Return (x, y) of the center of cell containing provided text 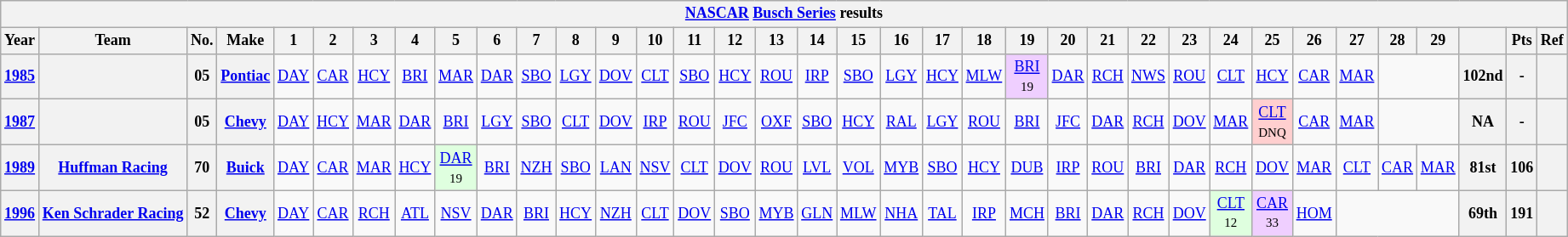
14 (817, 41)
CLT12 (1231, 213)
Pts (1522, 41)
ATL (415, 213)
1 (294, 41)
4 (415, 41)
19 (1027, 41)
26 (1314, 41)
21 (1108, 41)
22 (1149, 41)
69th (1483, 213)
NA (1483, 122)
BRI19 (1027, 76)
No. (203, 41)
DUB (1027, 167)
102nd (1483, 76)
DAR19 (456, 167)
VOL (858, 167)
9 (615, 41)
10 (655, 41)
2 (334, 41)
3 (374, 41)
6 (497, 41)
25 (1273, 41)
23 (1189, 41)
24 (1231, 41)
Ken Schrader Racing (112, 213)
18 (984, 41)
70 (203, 167)
5 (456, 41)
81st (1483, 167)
LAN (615, 167)
OXF (776, 122)
Team (112, 41)
13 (776, 41)
7 (536, 41)
29 (1438, 41)
1987 (20, 122)
17 (943, 41)
Year (20, 41)
15 (858, 41)
TAL (943, 213)
Make (245, 41)
1985 (20, 76)
GLN (817, 213)
NASCAR Busch Series results (784, 14)
Pontiac (245, 76)
LVL (817, 167)
CLTDNQ (1273, 122)
CAR33 (1273, 213)
HOM (1314, 213)
MCH (1027, 213)
1989 (20, 167)
Ref (1553, 41)
Huffman Racing (112, 167)
RAL (901, 122)
20 (1067, 41)
11 (695, 41)
Buick (245, 167)
106 (1522, 167)
1996 (20, 213)
191 (1522, 213)
8 (575, 41)
28 (1398, 41)
52 (203, 213)
NHA (901, 213)
27 (1357, 41)
16 (901, 41)
NWS (1149, 76)
12 (735, 41)
